Output the (X, Y) coordinate of the center of the cell containing the given text.  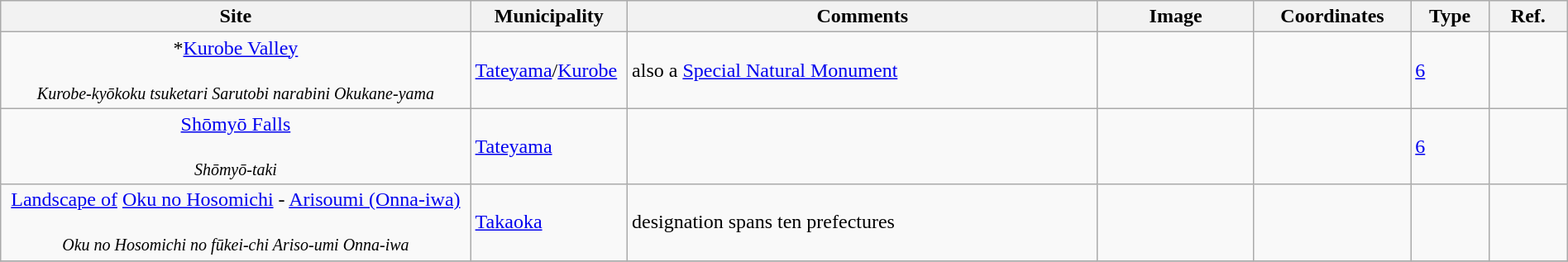
Site (236, 17)
Image (1176, 17)
Landscape of Oku no Hosomichi - Arisoumi (Onna-iwa)Oku no Hosomichi no fūkei-chi Ariso-umi Onna-iwa (236, 222)
Ref. (1528, 17)
Takaoka (549, 222)
Tateyama/Kurobe (549, 70)
*Kurobe ValleyKurobe-kyōkoku tsuketari Sarutobi narabini Okukane-yama (236, 70)
Coordinates (1331, 17)
Shōmyō FallsShōmyō-taki (236, 146)
Type (1451, 17)
designation spans ten prefectures (863, 222)
Comments (863, 17)
Municipality (549, 17)
Tateyama (549, 146)
also a Special Natural Monument (863, 70)
